For the text-containing cell, return its midpoint in [x, y] coordinate format. 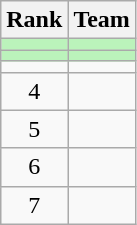
Team [102, 20]
7 [34, 205]
5 [34, 129]
Rank [34, 20]
4 [34, 91]
6 [34, 167]
